Detect which cell encompasses the target text, then output its (X, Y) center coordinate. 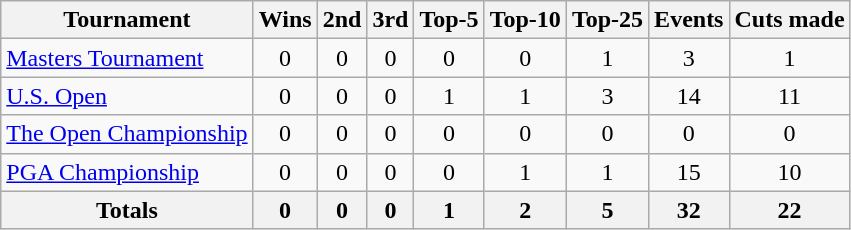
32 (689, 210)
Events (689, 20)
2 (525, 210)
Top-25 (607, 20)
Wins (285, 20)
5 (607, 210)
Top-5 (449, 20)
PGA Championship (127, 172)
Top-10 (525, 20)
The Open Championship (127, 134)
Tournament (127, 20)
2nd (342, 20)
14 (689, 96)
U.S. Open (127, 96)
11 (790, 96)
3rd (390, 20)
Masters Tournament (127, 58)
Cuts made (790, 20)
15 (689, 172)
10 (790, 172)
22 (790, 210)
Totals (127, 210)
